Identify which cell holds the provided text, then report its (x, y) central coordinate. 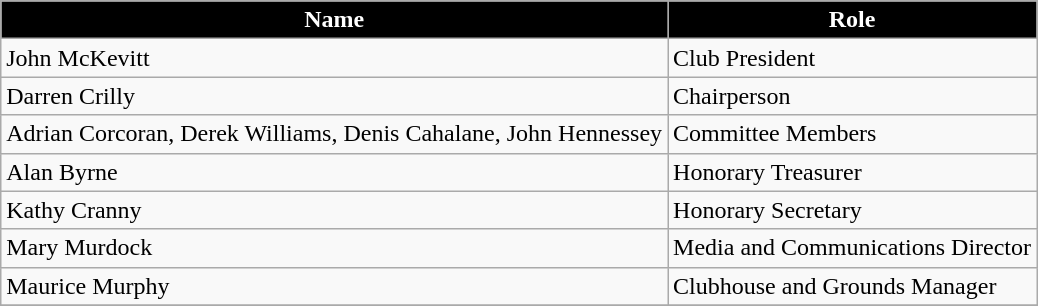
Media and Communications Director (852, 248)
Club President (852, 58)
Darren Crilly (334, 96)
Mary Murdock (334, 248)
Maurice Murphy (334, 286)
Honorary Secretary (852, 210)
Role (852, 20)
Honorary Treasurer (852, 172)
Kathy Cranny (334, 210)
Adrian Corcoran, Derek Williams, Denis Cahalane, John Hennessey (334, 134)
Clubhouse and Grounds Manager (852, 286)
John McKevitt (334, 58)
Committee Members (852, 134)
Alan Byrne (334, 172)
Name (334, 20)
Chairperson (852, 96)
